Find where the given text appears and provide that cell's center as [x, y] coordinate. 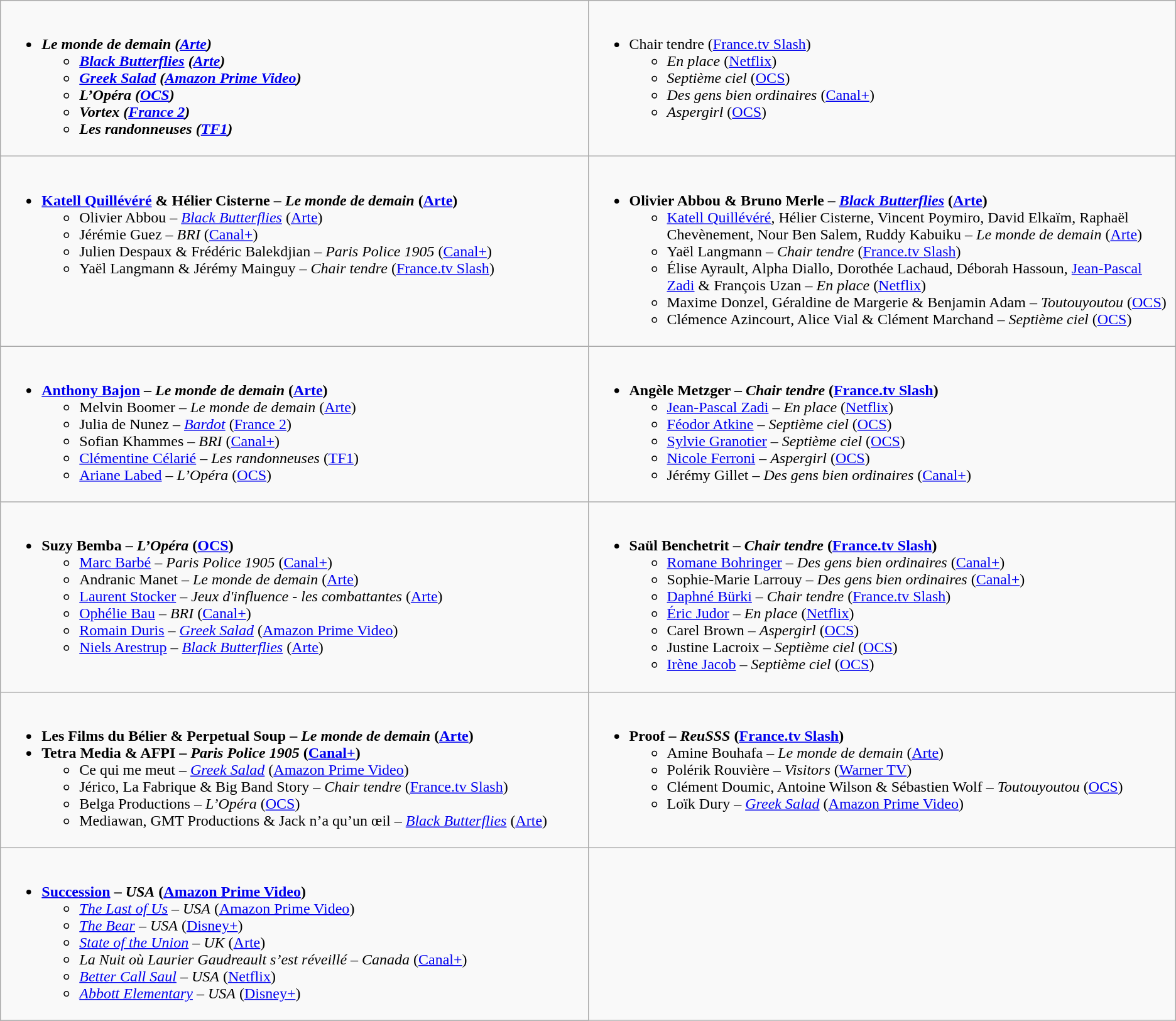
Le monde de demain (Arte)Black Butterflies (Arte)Greek Salad (Amazon Prime Video)L’Opéra (OCS)Vortex (France 2)Les randonneuses (TF1) [294, 79]
Chair tendre (France.tv Slash)En place (Netflix)Septième ciel (OCS)Des gens bien ordinaires (Canal+)Aspergirl (OCS) [882, 79]
